Search for the cell housing the specified text and yield its (X, Y) center coordinate. 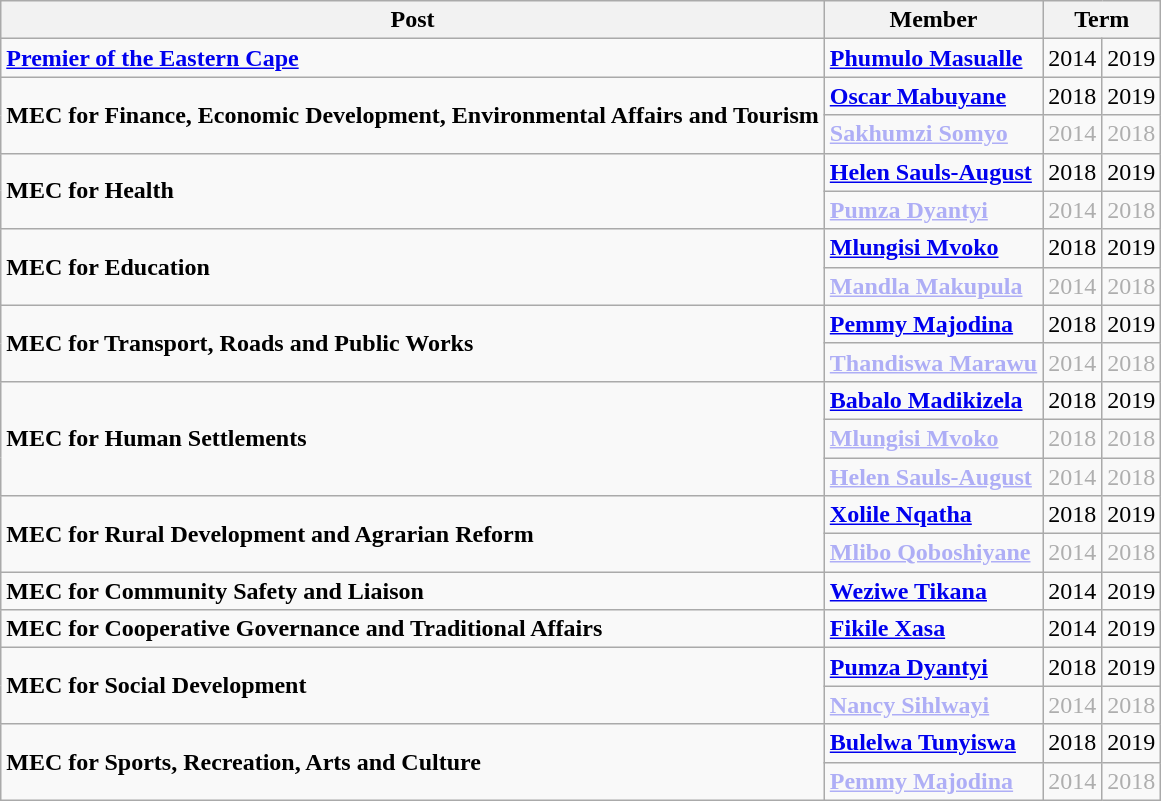
MEC for Rural Development and Agrarian Reform (413, 534)
Phumulo Masualle (933, 58)
Nancy Sihlwayi (933, 705)
Bulelwa Tunyiswa (933, 743)
MEC for Human Settlements (413, 438)
Post (413, 20)
MEC for Finance, Economic Development, Environmental Affairs and Tourism (413, 115)
MEC for Transport, Roads and Public Works (413, 343)
MEC for Education (413, 267)
Mlibo Qoboshiyane (933, 553)
Term (1102, 20)
MEC for Cooperative Governance and Traditional Affairs (413, 629)
Babalo Madikizela (933, 400)
MEC for Social Development (413, 686)
Member (933, 20)
Sakhumzi Somyo (933, 134)
Premier of the Eastern Cape (413, 58)
Oscar Mabuyane (933, 96)
Weziwe Tikana (933, 591)
Thandiswa Marawu (933, 362)
MEC for Health (413, 191)
Mandla Makupula (933, 286)
Xolile Nqatha (933, 515)
Fikile Xasa (933, 629)
MEC for Sports, Recreation, Arts and Culture (413, 762)
MEC for Community Safety and Liaison (413, 591)
